For the text-containing cell, return its midpoint in [x, y] coordinate format. 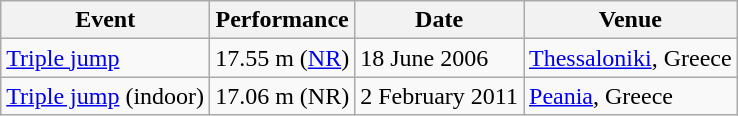
2 February 2011 [440, 96]
Thessaloniki, Greece [631, 58]
Performance [282, 20]
Peania, Greece [631, 96]
17.06 m (NR) [282, 96]
Triple jump [106, 58]
Venue [631, 20]
17.55 m (NR) [282, 58]
18 June 2006 [440, 58]
Event [106, 20]
Triple jump (indoor) [106, 96]
Date [440, 20]
